Return the [x, y] coordinate for the center point of the cell that contains the specified text.  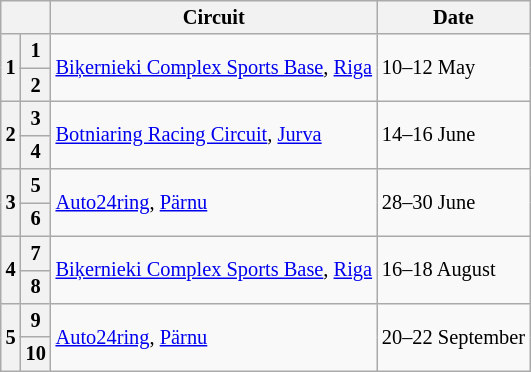
9 [36, 320]
10–12 May [454, 68]
28–30 June [454, 202]
6 [36, 219]
Circuit [214, 17]
7 [36, 253]
10 [36, 354]
16–18 August [454, 270]
14–16 June [454, 134]
20–22 September [454, 336]
Date [454, 17]
Botniaring Racing Circuit, Jurva [214, 134]
8 [36, 287]
